Extract the [x, y] coordinate from the center of the cell holding the provided text.  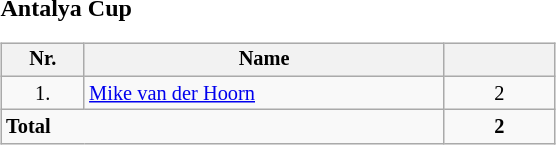
1. [42, 93]
Total [222, 127]
Name [264, 60]
Mike van der Hoorn [264, 93]
Nr. [42, 60]
